Search for the cell housing the specified text and yield its (X, Y) center coordinate. 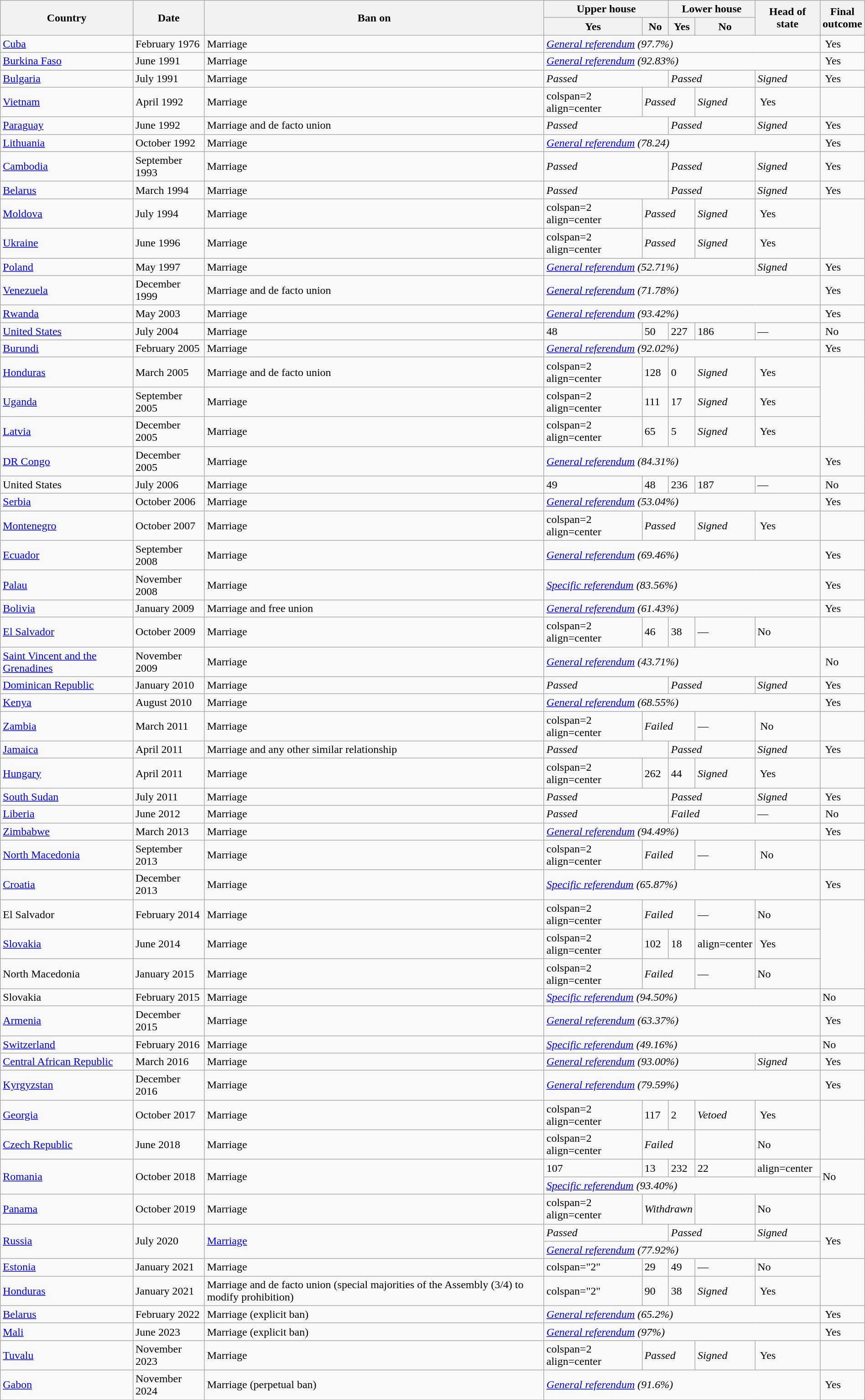
Vietnam (67, 102)
July 2011 (169, 797)
Central African Republic (67, 1062)
Specific referendum (94.50%) (682, 997)
Lithuania (67, 143)
Serbia (67, 502)
General referendum (69.46%) (682, 555)
November 2024 (169, 1384)
General referendum (63.37%) (682, 1020)
July 1994 (169, 214)
October 1992 (169, 143)
Marriage and any other similar relationship (374, 750)
Venezuela (67, 290)
February 2015 (169, 997)
General referendum (77.92%) (682, 1250)
Date (169, 18)
Romania (67, 1177)
March 2013 (169, 831)
General referendum (92.83%) (682, 61)
46 (655, 632)
General referendum (65.2%) (682, 1314)
Ban on (374, 18)
102 (655, 944)
29 (655, 1267)
Marriage (perpetual ban) (374, 1384)
13 (655, 1168)
General referendum (93.42%) (682, 314)
Withdrawn (668, 1209)
Uganda (67, 402)
October 2009 (169, 632)
June 1992 (169, 125)
June 2018 (169, 1144)
Georgia (67, 1115)
262 (655, 773)
111 (655, 402)
Poland (67, 267)
Specific referendum (93.40%) (682, 1186)
January 2009 (169, 608)
January 2015 (169, 974)
March 2011 (169, 726)
General referendum (78.24) (682, 143)
General referendum (94.49%) (682, 831)
DR Congo (67, 461)
November 2023 (169, 1355)
June 2012 (169, 814)
0 (682, 372)
General referendum (97.7%) (682, 44)
General referendum (79.59%) (682, 1085)
November 2009 (169, 662)
187 (725, 485)
Rwanda (67, 314)
Czech Republic (67, 1144)
Palau (67, 585)
General referendum (97%) (682, 1332)
September 2008 (169, 555)
October 2006 (169, 502)
Paraguay (67, 125)
22 (725, 1168)
Montenegro (67, 526)
Marriage and de facto union (special majorities of the Assembly (3/4) to modify prohibition) (374, 1290)
April 1992 (169, 102)
107 (593, 1168)
Lower house (712, 9)
Burkina Faso (67, 61)
General referendum (93.00%) (649, 1062)
117 (655, 1115)
Upper house (606, 9)
December 2015 (169, 1020)
February 2005 (169, 349)
General referendum (71.78%) (682, 290)
December 1999 (169, 290)
Liberia (67, 814)
May 1997 (169, 267)
General referendum (52.71%) (649, 267)
128 (655, 372)
July 2006 (169, 485)
Kenya (67, 703)
General referendum (61.43%) (682, 608)
Mali (67, 1332)
50 (655, 331)
Hungary (67, 773)
Vetoed (725, 1115)
Armenia (67, 1020)
Country (67, 18)
February 2022 (169, 1314)
Saint Vincent and the Grenadines (67, 662)
December 2013 (169, 884)
General referendum (84.31%) (682, 461)
Tuvalu (67, 1355)
Bulgaria (67, 78)
Dominican Republic (67, 685)
March 1994 (169, 190)
Burundi (67, 349)
Specific referendum (49.16%) (682, 1045)
General referendum (53.04%) (682, 502)
Zambia (67, 726)
2 (682, 1115)
General referendum (43.71%) (682, 662)
Russia (67, 1241)
Zimbabwe (67, 831)
Jamaica (67, 750)
Latvia (67, 432)
General referendum (68.55%) (682, 703)
October 2017 (169, 1115)
May 2003 (169, 314)
Moldova (67, 214)
November 2008 (169, 585)
Marriage and free union (374, 608)
South Sudan (67, 797)
December 2016 (169, 1085)
44 (682, 773)
Specific referendum (83.56%) (682, 585)
September 2013 (169, 855)
Croatia (67, 884)
October 2019 (169, 1209)
October 2007 (169, 526)
September 1993 (169, 166)
General referendum (92.02%) (682, 349)
232 (682, 1168)
July 1991 (169, 78)
236 (682, 485)
Specific referendum (65.87%) (682, 884)
Ukraine (67, 243)
March 2016 (169, 1062)
Switzerland (67, 1045)
March 2005 (169, 372)
October 2018 (169, 1177)
17 (682, 402)
August 2010 (169, 703)
Ecuador (67, 555)
July 2020 (169, 1241)
February 1976 (169, 44)
Finaloutcome (842, 18)
June 2023 (169, 1332)
Gabon (67, 1384)
June 2014 (169, 944)
Cambodia (67, 166)
Panama (67, 1209)
February 2014 (169, 914)
June 1991 (169, 61)
186 (725, 331)
65 (655, 432)
Head of state (787, 18)
Bolivia (67, 608)
Estonia (67, 1267)
227 (682, 331)
July 2004 (169, 331)
Kyrgyzstan (67, 1085)
90 (655, 1290)
September 2005 (169, 402)
General referendum (91.6%) (682, 1384)
18 (682, 944)
5 (682, 432)
Cuba (67, 44)
February 2016 (169, 1045)
January 2010 (169, 685)
June 1996 (169, 243)
